For the text-containing cell, return its midpoint in [x, y] coordinate format. 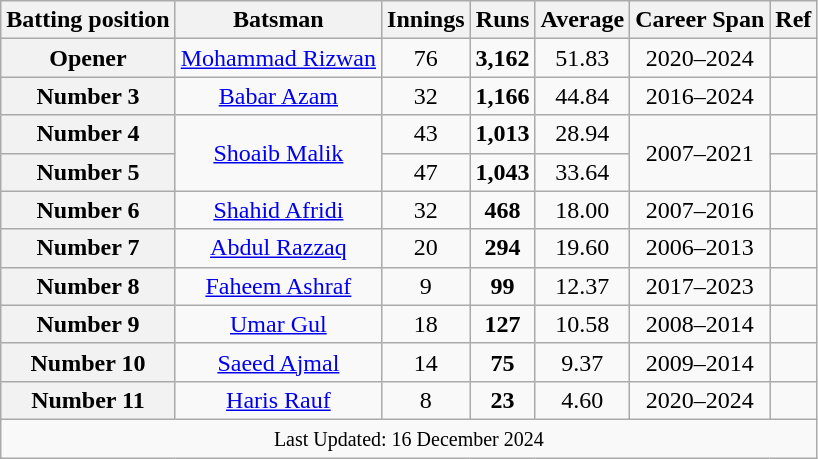
Saeed Ajmal [278, 362]
Number 7 [88, 248]
Number 9 [88, 324]
Number 5 [88, 172]
Career Span [700, 20]
14 [426, 362]
1,043 [502, 172]
Average [582, 20]
20 [426, 248]
Number 4 [88, 134]
2017–2023 [700, 286]
Haris Rauf [278, 400]
127 [502, 324]
Batting position [88, 20]
294 [502, 248]
19.60 [582, 248]
Runs [502, 20]
Abdul Razzaq [278, 248]
75 [502, 362]
9.37 [582, 362]
1,013 [502, 134]
2009–2014 [700, 362]
9 [426, 286]
47 [426, 172]
Shahid Afridi [278, 210]
Umar Gul [278, 324]
23 [502, 400]
Number 11 [88, 400]
Shoaib Malik [278, 153]
Mohammad Rizwan [278, 58]
Opener [88, 58]
8 [426, 400]
Ref [794, 20]
Number 6 [88, 210]
3,162 [502, 58]
18.00 [582, 210]
Number 3 [88, 96]
44.84 [582, 96]
Number 10 [88, 362]
10.58 [582, 324]
99 [502, 286]
2016–2024 [700, 96]
2008–2014 [700, 324]
1,166 [502, 96]
28.94 [582, 134]
76 [426, 58]
51.83 [582, 58]
43 [426, 134]
2007–2016 [700, 210]
Batsman [278, 20]
33.64 [582, 172]
Innings [426, 20]
2007–2021 [700, 153]
2006–2013 [700, 248]
468 [502, 210]
4.60 [582, 400]
Last Updated: 16 December 2024 [409, 438]
18 [426, 324]
12.37 [582, 286]
Number 8 [88, 286]
Babar Azam [278, 96]
Faheem Ashraf [278, 286]
